Search for the cell housing the specified text and yield its [x, y] center coordinate. 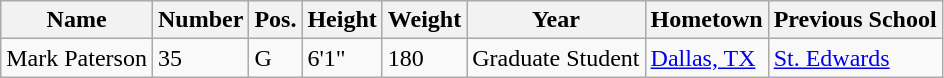
6'1" [342, 58]
Height [342, 20]
Pos. [276, 20]
Year [556, 20]
Number [200, 20]
Dallas, TX [706, 58]
G [276, 58]
35 [200, 58]
Weight [424, 20]
Graduate Student [556, 58]
Name [77, 20]
St. Edwards [855, 58]
Previous School [855, 20]
Hometown [706, 20]
180 [424, 58]
Mark Paterson [77, 58]
